Find where the given text appears and provide that cell's center as (x, y) coordinate. 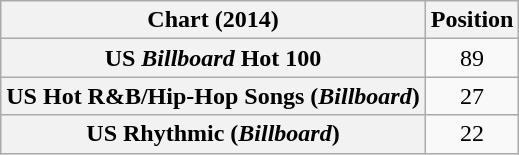
US Rhythmic (Billboard) (213, 134)
Chart (2014) (213, 20)
89 (472, 58)
US Hot R&B/Hip-Hop Songs (Billboard) (213, 96)
Position (472, 20)
27 (472, 96)
22 (472, 134)
US Billboard Hot 100 (213, 58)
